Pinpoint the cell where the given text exists, returning its [x, y] midpoint coordinate. 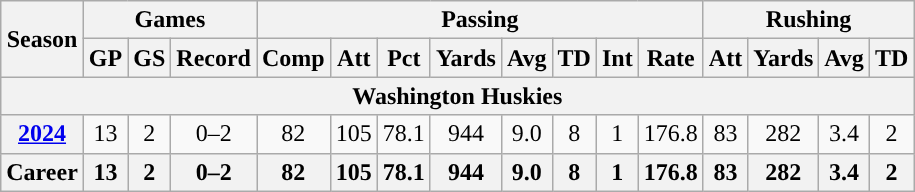
Career [42, 172]
Games [170, 20]
Record [214, 58]
GP [105, 58]
2024 [42, 134]
Int [617, 58]
Rate [670, 58]
Washington Huskies [458, 96]
Season [42, 39]
Comp [293, 58]
Pct [404, 58]
Rushing [808, 20]
GS [150, 58]
Passing [480, 20]
